Identify which cell holds the provided text, then report its [x, y] central coordinate. 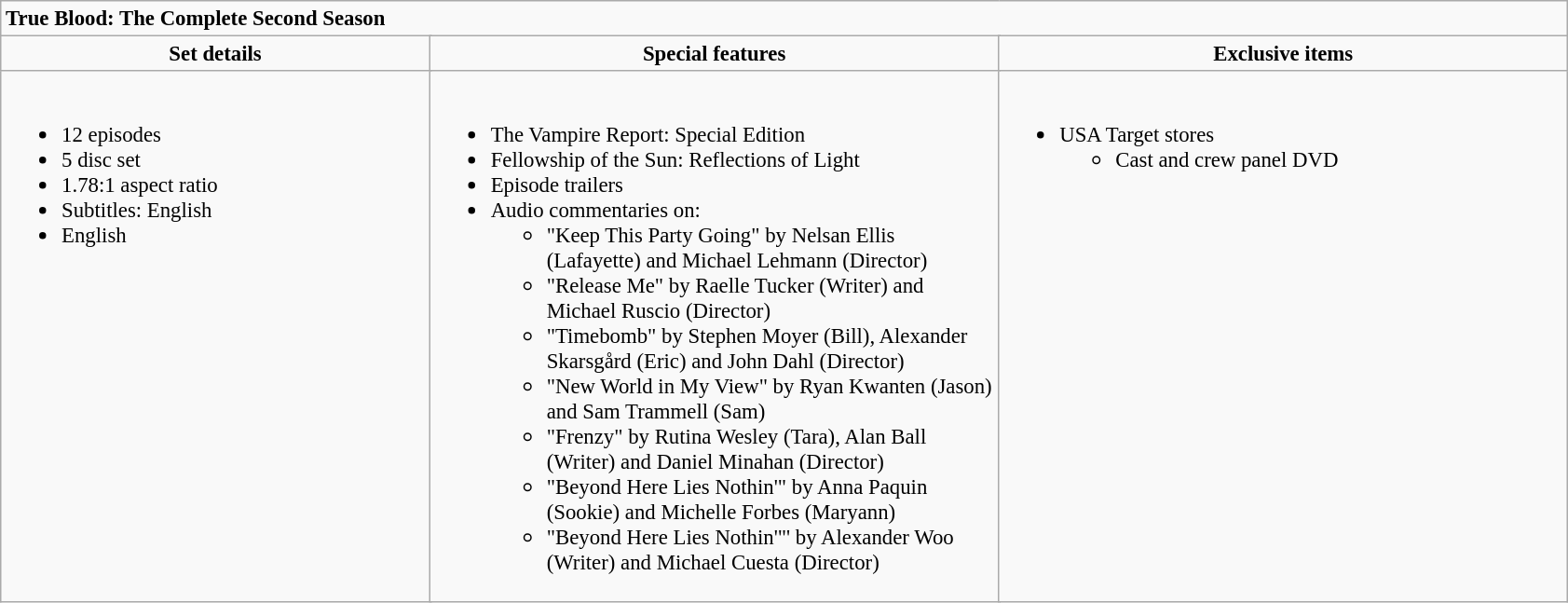
True Blood: The Complete Second Season [784, 19]
Set details [216, 54]
USA Target storesCast and crew panel DVD [1284, 336]
Exclusive items [1284, 54]
Special features [714, 54]
12 episodes5 disc set1.78:1 aspect ratioSubtitles: EnglishEnglish [216, 336]
